Extract the (x, y) coordinate from the center of the cell holding the provided text.  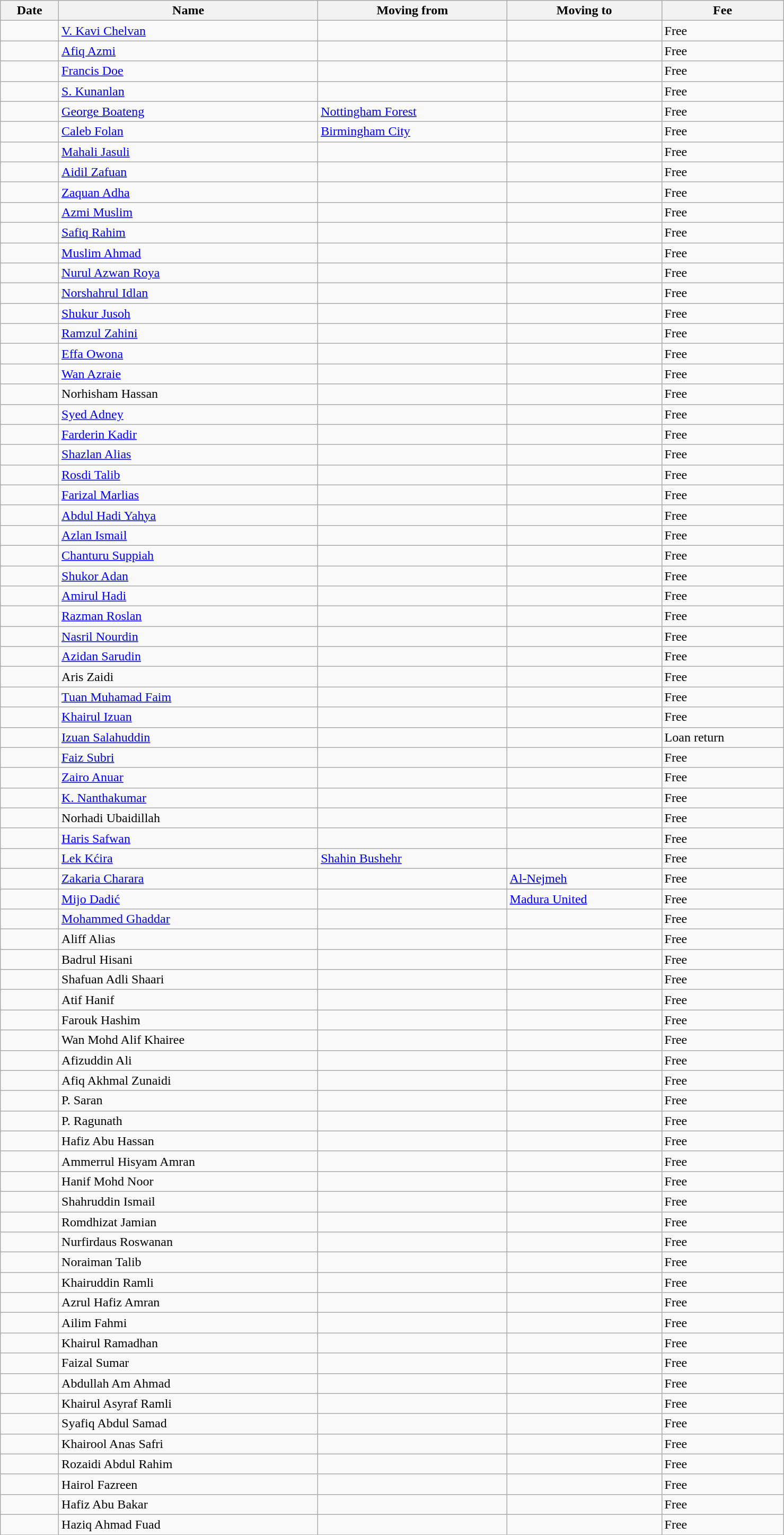
Shahin Bushehr (412, 858)
Tuan Muhamad Faim (189, 697)
Afiq Akhmal Zunaidi (189, 1080)
Farizal Marlias (189, 495)
Hafiz Abu Hassan (189, 1141)
Amirul Hadi (189, 596)
Abdullah Am Ahmad (189, 1383)
Khairool Anas Safri (189, 1444)
Syed Adney (189, 414)
Shazlan Alias (189, 455)
Farderin Kadir (189, 434)
Aris Zaidi (189, 677)
Norhadi Ubaidillah (189, 818)
Muslim Ahmad (189, 253)
Nasril Nourdin (189, 636)
Syafiq Abdul Samad (189, 1424)
Shukor Adan (189, 575)
Abdul Hadi Yahya (189, 515)
George Boateng (189, 111)
Effa Owona (189, 354)
Rozaidi Abdul Rahim (189, 1464)
Khairul Izuan (189, 717)
Azlan Ismail (189, 535)
Haris Safwan (189, 838)
Faizal Sumar (189, 1363)
Khairuddin Ramli (189, 1283)
P. Saran (189, 1101)
Caleb Folan (189, 132)
Azmi Muslim (189, 212)
Mahali Jasuli (189, 152)
P. Ragunath (189, 1121)
Badrul Hisani (189, 960)
Mijo Dadić (189, 899)
Noraiman Talib (189, 1262)
Safiq Rahim (189, 232)
Aidil Zafuan (189, 172)
Romdhizat Jamian (189, 1222)
Loan return (723, 737)
Hafiz Abu Bakar (189, 1504)
Ramzul Zahini (189, 334)
K. Nanthakumar (189, 798)
Name (189, 11)
V. Kavi Chelvan (189, 31)
Nurul Azwan Roya (189, 273)
Chanturu Suppiah (189, 555)
Shahruddin Ismail (189, 1201)
Razman Roslan (189, 616)
Khairul Ramadhan (189, 1343)
Afiq Azmi (189, 51)
Fee (723, 11)
Zakaria Charara (189, 878)
Azrul Hafiz Amran (189, 1303)
Moving from (412, 11)
Ammerrul Hisyam Amran (189, 1161)
Nottingham Forest (412, 111)
Farouk Hashim (189, 1020)
Moving to (584, 11)
Izuan Salahuddin (189, 737)
Lek Kćira (189, 858)
Rosdi Talib (189, 475)
Shukur Jusoh (189, 313)
Ailim Fahmi (189, 1323)
S. Kunanlan (189, 91)
Date (30, 11)
Haziq Ahmad Fuad (189, 1524)
Francis Doe (189, 71)
Birmingham City (412, 132)
Zairo Anuar (189, 778)
Hanif Mohd Noor (189, 1181)
Madura United (584, 899)
Atif Hanif (189, 1000)
Hairol Fazreen (189, 1484)
Aliff Alias (189, 939)
Zaquan Adha (189, 192)
Norhisham Hassan (189, 394)
Wan Mohd Alif Khairee (189, 1040)
Khairul Asyraf Ramli (189, 1403)
Faiz Subri (189, 757)
Wan Azraie (189, 374)
Mohammed Ghaddar (189, 919)
Al-Nejmeh (584, 878)
Shafuan Adli Shaari (189, 980)
Nurfirdaus Roswanan (189, 1242)
Azidan Sarudin (189, 657)
Afizuddin Ali (189, 1060)
Norshahrul Idlan (189, 293)
